Extract the [x, y] coordinate from the center of the cell holding the provided text.  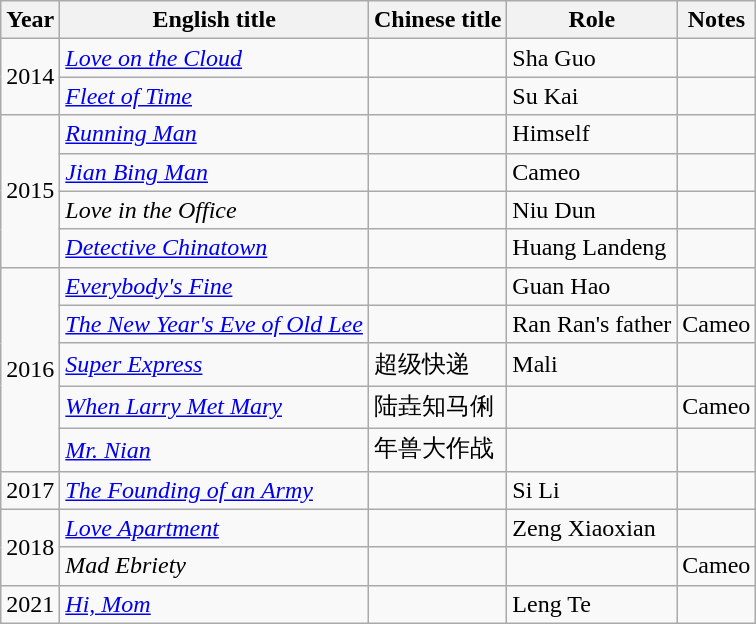
2017 [30, 490]
When Larry Met Mary [214, 408]
Zeng Xiaoxian [592, 528]
The Founding of an Army [214, 490]
English title [214, 20]
Everybody's Fine [214, 286]
Si Li [592, 490]
2018 [30, 547]
Detective Chinatown [214, 248]
Mr. Nian [214, 450]
Love on the Cloud [214, 58]
Huang Landeng [592, 248]
Fleet of Time [214, 96]
Chinese title [437, 20]
Jian Bing Man [214, 172]
Mad Ebriety [214, 566]
2021 [30, 604]
年兽大作战 [437, 450]
陆垚知马俐 [437, 408]
Running Man [214, 134]
Love in the Office [214, 210]
Year [30, 20]
超级快递 [437, 364]
2016 [30, 369]
Role [592, 20]
Hi, Mom [214, 604]
Himself [592, 134]
Super Express [214, 364]
The New Year's Eve of Old Lee [214, 324]
Niu Dun [592, 210]
Su Kai [592, 96]
Sha Guo [592, 58]
Leng Te [592, 604]
Notes [716, 20]
2015 [30, 191]
Love Apartment [214, 528]
Mali [592, 364]
Ran Ran's father [592, 324]
Guan Hao [592, 286]
2014 [30, 77]
